Return (X, Y) of the center of cell containing provided text 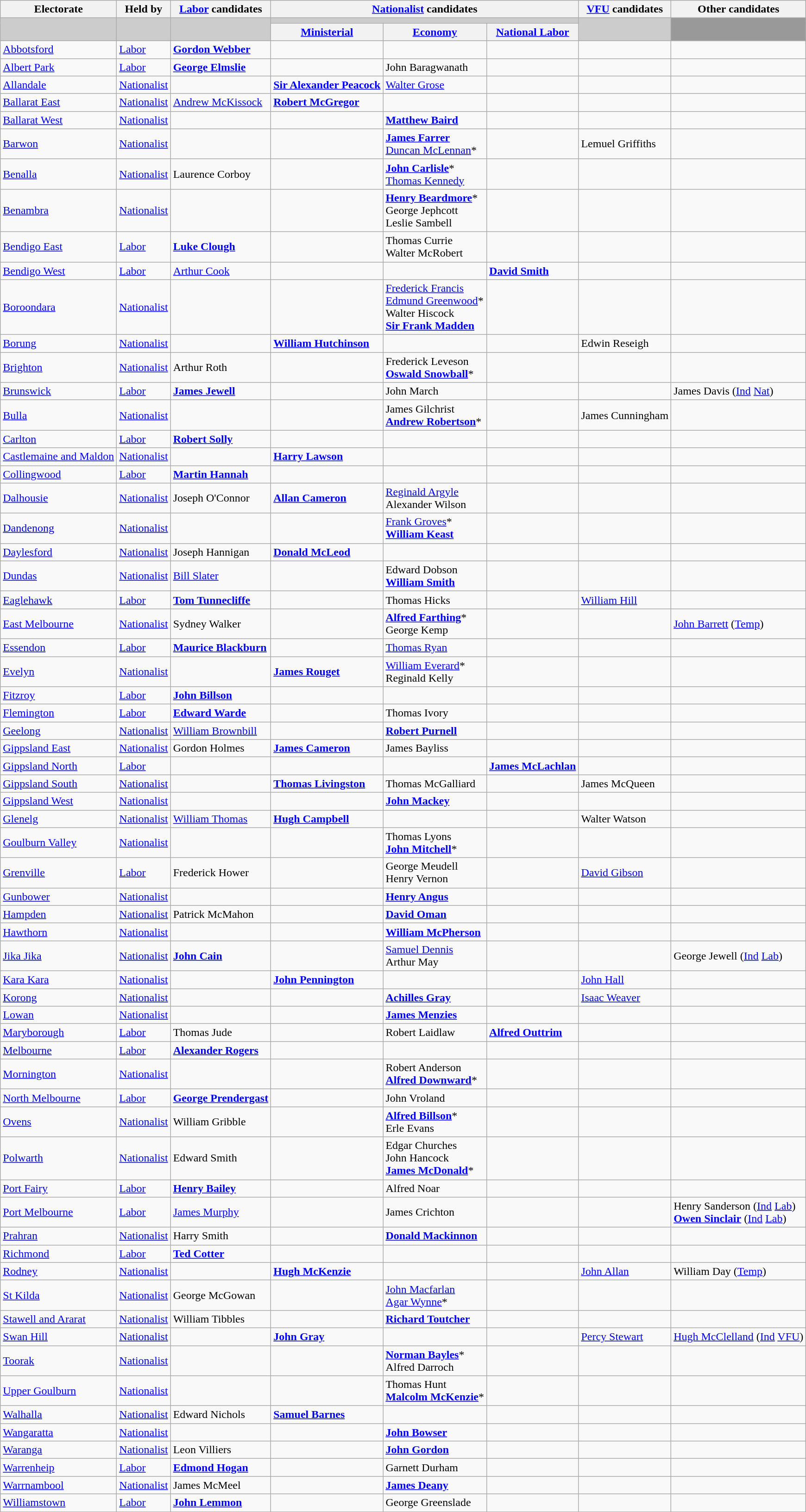
Warrenheip (58, 1468)
Rodney (58, 1271)
Daylesford (58, 552)
Bulla (58, 415)
North Melbourne (58, 1098)
Boroondara (58, 307)
Allandale (58, 85)
Edmond Hogan (220, 1468)
Bill Slater (220, 576)
Robert Purnell (435, 731)
James Cameron (327, 748)
Korong (58, 997)
Albert Park (58, 67)
Upper Goulburn (58, 1391)
George Prendergast (220, 1098)
Richard Toutcher (435, 1319)
Warrnambool (58, 1485)
Melbourne (58, 1050)
John Vroland (435, 1098)
John Gordon (435, 1450)
Thomas Ryan (435, 647)
Gippsland South (58, 784)
Sir Alexander Peacock (327, 85)
Wangaratta (58, 1432)
Frederick Hower (220, 872)
Bendigo West (58, 271)
Donald Mackinnon (435, 1236)
William Tibbles (220, 1319)
Walhalla (58, 1415)
Garnett Durham (435, 1468)
Lowan (58, 1015)
John Mackey (435, 801)
Toorak (58, 1361)
Alfred Noar (435, 1188)
Edward Smith (220, 1158)
Martin Hannah (220, 474)
Reginald Argyle Alexander Wilson (435, 498)
Alfred Billson* Erle Evans (435, 1122)
Hugh McKenzie (327, 1271)
Port Fairy (58, 1188)
Samuel Dennis Arthur May (435, 956)
George Greenslade (435, 1503)
Thomas McGalliard (435, 784)
William Everard* Reginald Kelly (435, 671)
George Meudell Henry Vernon (435, 872)
George Jewell (Ind Lab) (738, 956)
William Thomas (220, 819)
Arthur Roth (220, 368)
Economy (435, 32)
James Rouget (327, 671)
Lemuel Griffiths (625, 144)
John Lemmon (220, 1503)
Gunbower (58, 897)
John Baragwanath (435, 67)
Walter Grose (435, 85)
Percy Stewart (625, 1336)
Richmond (58, 1254)
John March (435, 391)
Thomas Jude (220, 1033)
Maryborough (58, 1033)
John Allan (625, 1271)
Gordon Holmes (220, 748)
William Gribble (220, 1122)
John Gray (327, 1336)
Henry Angus (435, 897)
Matthew Baird (435, 120)
Grenville (58, 872)
East Melbourne (58, 623)
Dandenong (58, 528)
James Crichton (435, 1212)
John Cain (220, 956)
Harry Lawson (327, 457)
Kara Kara (58, 979)
Castlemaine and Maldon (58, 457)
St Kilda (58, 1295)
Samuel Barnes (327, 1415)
Thomas Ivory (435, 713)
Alfred Outtrim (533, 1033)
Ovens (58, 1122)
Hampden (58, 914)
Robert Laidlaw (435, 1033)
Williamstown (58, 1503)
John Macfarlan Agar Wynne* (435, 1295)
Robert McGregor (327, 102)
Henry Beardmore* George Jephcott Leslie Sambell (435, 210)
Joseph Hannigan (220, 552)
Achilles Gray (435, 997)
John Barrett (Temp) (738, 623)
Polwarth (58, 1158)
David Oman (435, 914)
Gippsland West (58, 801)
Glenelg (58, 819)
Robert Anderson Alfred Downward* (435, 1074)
Thomas Livingston (327, 784)
Electorate (58, 9)
John Carlisle* Thomas Kennedy (435, 174)
Carlton (58, 439)
Thomas Lyons John Mitchell* (435, 843)
VFU candidates (625, 9)
Thomas Currie Walter McRobert (435, 246)
Port Melbourne (58, 1212)
Edward Dobson William Smith (435, 576)
James Menzies (435, 1015)
James Murphy (220, 1212)
Nationalist candidates (425, 9)
Borung (58, 344)
Ted Cotter (220, 1254)
Frank Groves* William Keast (435, 528)
Jika Jika (58, 956)
John Hall (625, 979)
James Cunningham (625, 415)
Dalhousie (58, 498)
Eaglehawk (58, 600)
William Hutchinson (327, 344)
Stawell and Ararat (58, 1319)
Dundas (58, 576)
Brunswick (58, 391)
Harry Smith (220, 1236)
National Labor (533, 32)
Alfred Farthing* George Kemp (435, 623)
Ballarat East (58, 102)
Allan Cameron (327, 498)
Walter Watson (625, 819)
Ministerial (327, 32)
James Davis (Ind Nat) (738, 391)
John Bowser (435, 1432)
George McGowan (220, 1295)
John Billson (220, 696)
Alexander Rogers (220, 1050)
Thomas Hicks (435, 600)
Edwin Reseigh (625, 344)
Abbotsford (58, 50)
Luke Clough (220, 246)
Edward Nichols (220, 1415)
Robert Solly (220, 439)
William Brownbill (220, 731)
Fitzroy (58, 696)
Essendon (58, 647)
James McQueen (625, 784)
Arthur Cook (220, 271)
Laurence Corboy (220, 174)
William Day (Temp) (738, 1271)
George Elmslie (220, 67)
Maurice Blackburn (220, 647)
Waranga (58, 1450)
Geelong (58, 731)
James Jewell (220, 391)
Gippsland North (58, 766)
Benambra (58, 210)
David Gibson (625, 872)
Tom Tunnecliffe (220, 600)
John Pennington (327, 979)
James McMeel (220, 1485)
Isaac Weaver (625, 997)
Joseph O'Connor (220, 498)
Held by (144, 9)
Other candidates (738, 9)
Collingwood (58, 474)
Henry Sanderson (Ind Lab) Owen Sinclair (Ind Lab) (738, 1212)
Brighton (58, 368)
James Farrer Duncan McLennan* (435, 144)
Gordon Webber (220, 50)
Barwon (58, 144)
David Smith (533, 271)
Prahran (58, 1236)
Frederick Francis Edmund Greenwood* Walter Hiscock Sir Frank Madden (435, 307)
Ballarat West (58, 120)
Bendigo East (58, 246)
James Deany (435, 1485)
Swan Hill (58, 1336)
Benalla (58, 174)
James Gilchrist Andrew Robertson* (435, 415)
William McPherson (435, 932)
Thomas Hunt Malcolm McKenzie* (435, 1391)
Edward Warde (220, 713)
Evelyn (58, 671)
Leon Villiers (220, 1450)
Mornington (58, 1074)
Andrew McKissock (220, 102)
Gippsland East (58, 748)
Norman Bayles* Alfred Darroch (435, 1361)
James Bayliss (435, 748)
Edgar Churches John Hancock James McDonald* (435, 1158)
Henry Bailey (220, 1188)
Labor candidates (220, 9)
Frederick Leveson Oswald Snowball* (435, 368)
Hugh McClelland (Ind VFU) (738, 1336)
Goulburn Valley (58, 843)
Patrick McMahon (220, 914)
James McLachlan (533, 766)
William Hill (625, 600)
Flemington (58, 713)
Donald McLeod (327, 552)
Sydney Walker (220, 623)
Hawthorn (58, 932)
Hugh Campbell (327, 819)
